Extract the [X, Y] coordinate from the center of the cell holding the provided text.  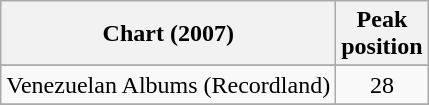
Peakposition [382, 34]
Chart (2007) [168, 34]
Venezuelan Albums (Recordland) [168, 85]
28 [382, 85]
